From the cell containing the given text, extract its center point as (x, y) coordinate. 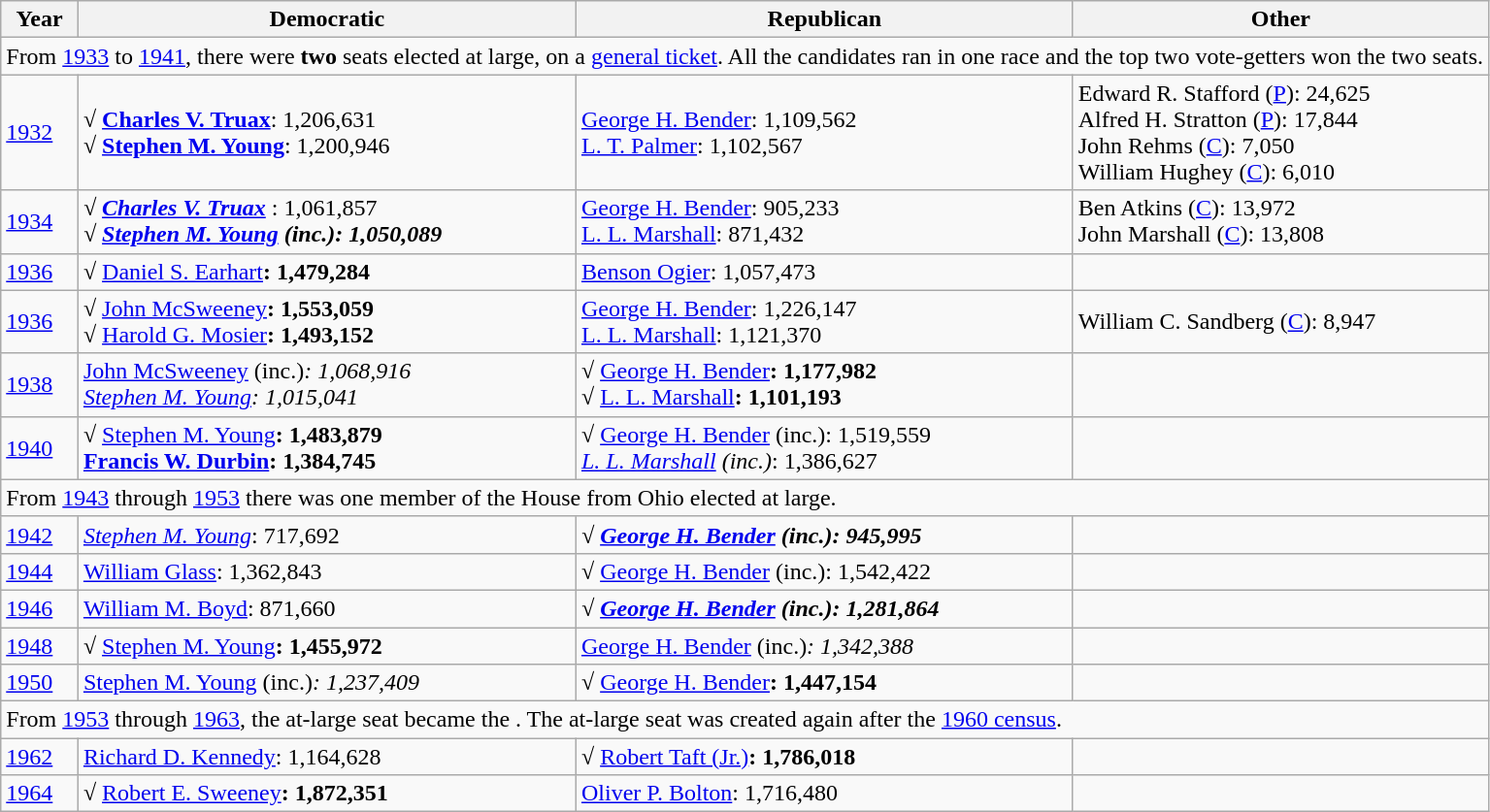
1950 (40, 683)
1962 (40, 757)
√ Charles V. Truax : 1,061,857√ Stephen M. Young (inc.): 1,050,089 (326, 221)
Oliver P. Bolton: 1,716,480 (824, 794)
Republican (824, 19)
Richard D. Kennedy: 1,164,628 (326, 757)
William M. Boyd: 871,660 (326, 608)
√ George H. Bender (inc.): 1,519,559L. L. Marshall (inc.): 1,386,627 (824, 448)
1934 (40, 221)
√ Robert E. Sweeney: 1,872,351 (326, 794)
√ Daniel S. Earhart: 1,479,284 (326, 272)
George H. Bender: 1,226,147L. L. Marshall: 1,121,370 (824, 322)
√ John McSweeney: 1,553,059√ Harold G. Mosier: 1,493,152 (326, 322)
1946 (40, 608)
√ George H. Bender: 1,447,154 (824, 683)
George H. Bender (inc.): 1,342,388 (824, 645)
√ Stephen M. Young: 1,455,972 (326, 645)
1938 (40, 384)
√ Stephen M. Young: 1,483,879Francis W. Durbin: 1,384,745 (326, 448)
William Glass: 1,362,843 (326, 571)
Democratic (326, 19)
√ George H. Bender (inc.): 1,542,422 (824, 571)
John McSweeney (inc.): 1,068,916Stephen M. Young: 1,015,041 (326, 384)
Benson Ogier: 1,057,473 (824, 272)
√ George H. Bender: 1,177,982√ L. L. Marshall: 1,101,193 (824, 384)
Edward R. Stafford (P): 24,625Alfred H. Stratton (P): 17,844John Rehms (C): 7,050William Hughey (C): 6,010 (1280, 132)
√ George H. Bender (inc.): 945,995 (824, 535)
Other (1280, 19)
1940 (40, 448)
From 1953 through 1963, the at-large seat became the . The at-large seat was created again after the 1960 census. (745, 720)
Stephen M. Young (inc.): 1,237,409 (326, 683)
From 1943 through 1953 there was one member of the House from Ohio elected at large. (745, 498)
1964 (40, 794)
William C. Sandberg (C): 8,947 (1280, 322)
Stephen M. Young: 717,692 (326, 535)
√ Robert Taft (Jr.): 1,786,018 (824, 757)
√ Charles V. Truax: 1,206,631√ Stephen M. Young: 1,200,946 (326, 132)
George H. Bender: 905,233L. L. Marshall: 871,432 (824, 221)
√ George H. Bender (inc.): 1,281,864 (824, 608)
1942 (40, 535)
1944 (40, 571)
George H. Bender: 1,109,562L. T. Palmer: 1,102,567 (824, 132)
Year (40, 19)
Ben Atkins (C): 13,972John Marshall (C): 13,808 (1280, 221)
1932 (40, 132)
1948 (40, 645)
